Search for the cell housing the specified text and yield its (X, Y) center coordinate. 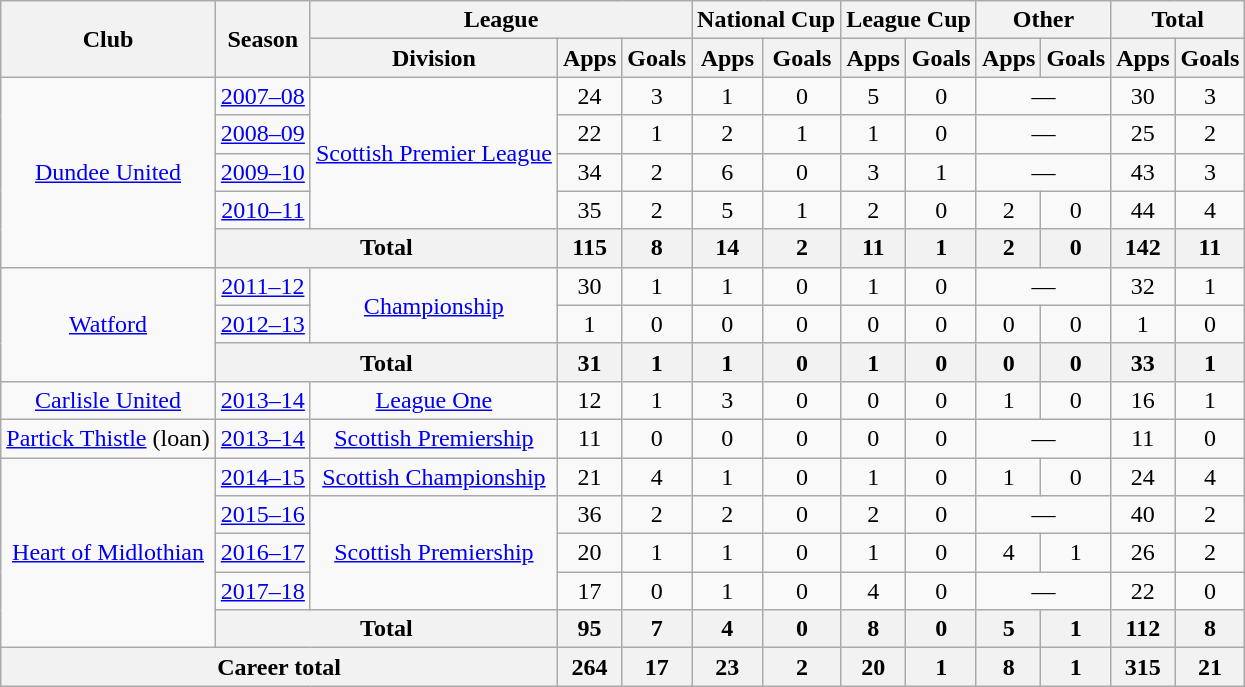
Championship (434, 305)
2015–16 (262, 515)
2014–15 (262, 477)
League (500, 20)
Dundee United (108, 172)
44 (1143, 210)
264 (589, 667)
31 (589, 362)
2012–13 (262, 324)
7 (657, 629)
Partick Thistle (loan) (108, 438)
National Cup (766, 20)
6 (728, 172)
40 (1143, 515)
14 (728, 248)
315 (1143, 667)
2016–17 (262, 553)
League One (434, 400)
Carlisle United (108, 400)
Heart of Midlothian (108, 553)
Career total (280, 667)
Watford (108, 324)
23 (728, 667)
32 (1143, 286)
2007–08 (262, 96)
16 (1143, 400)
2008–09 (262, 134)
115 (589, 248)
2011–12 (262, 286)
2017–18 (262, 591)
Scottish Championship (434, 477)
Division (434, 58)
35 (589, 210)
Club (108, 39)
25 (1143, 134)
League Cup (909, 20)
34 (589, 172)
Season (262, 39)
36 (589, 515)
33 (1143, 362)
43 (1143, 172)
12 (589, 400)
112 (1143, 629)
2009–10 (262, 172)
142 (1143, 248)
Scottish Premier League (434, 153)
26 (1143, 553)
2010–11 (262, 210)
95 (589, 629)
Other (1043, 20)
